Locate the cell with the specified text and output its [x, y] center coordinate. 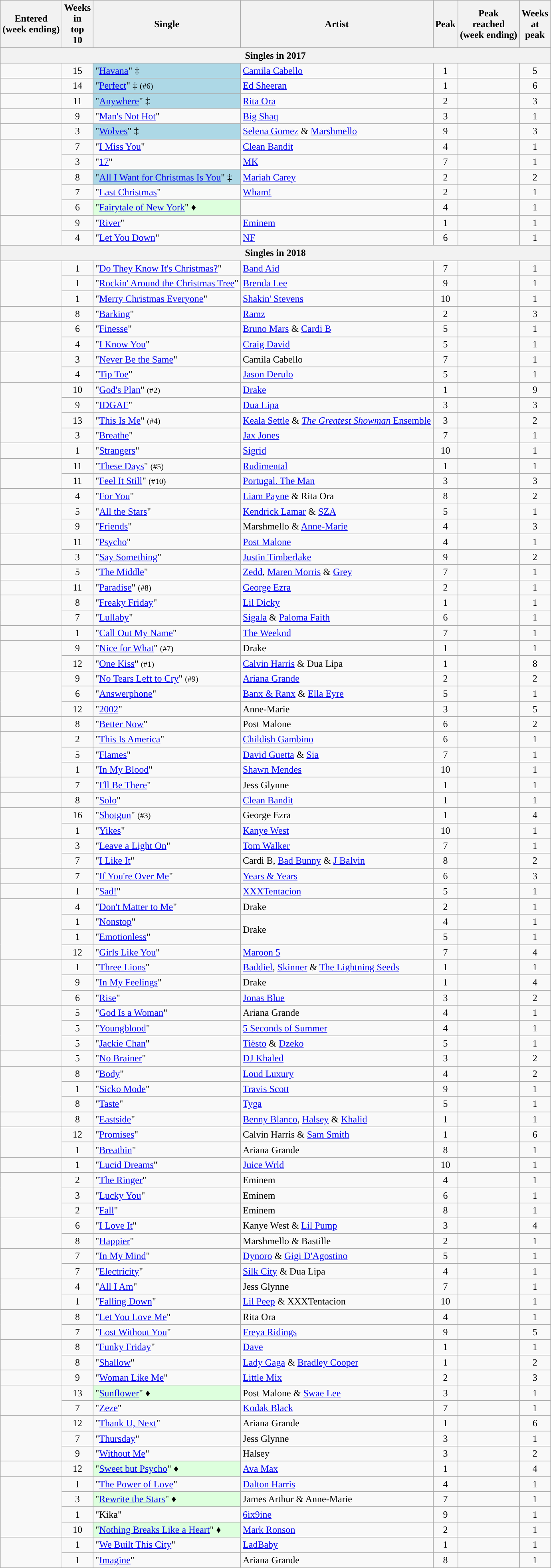
"Man's Not Hot" [167, 116]
"Lullaby" [167, 618]
"Funky Friday" [167, 1347]
"Flames" [167, 755]
"All the Stars" [167, 511]
Jonas Blue [337, 998]
"Wolves" ‡ [167, 131]
"Sunflower" ♦ [167, 1393]
MK [337, 162]
Peakreached (week ending) [488, 24]
"This Is America" [167, 739]
"Sicko Mode" [167, 1089]
"Lucky You" [167, 1195]
"Friends" [167, 527]
"No Brainer" [167, 1059]
Sigala & Paloma Faith [337, 618]
Selena Gomez & Marshmello [337, 131]
"All I Am" [167, 1287]
DJ Khaled [337, 1059]
"Solo" [167, 800]
Kodak Black [337, 1408]
Kanye West & Lil Pump [337, 1226]
"Electricity" [167, 1271]
Marshmello & Bastille [337, 1241]
James Arthur & Anne-Marie [337, 1499]
Portugal. The Man [337, 481]
"These Days" (#5) [167, 466]
Keala Settle & The Greatest Showman Ensemble [337, 420]
Kanye West [337, 831]
Tom Walker [337, 846]
Dalton Harris [337, 1484]
"I Miss You" [167, 147]
"Answerphone" [167, 694]
XXXTentacion [337, 891]
Halsey [337, 1454]
"Happier" [167, 1241]
"Shallow" [167, 1362]
"In My Mind" [167, 1256]
"Fairytale of New York" ♦ [167, 207]
"Anywhere" ‡ [167, 101]
Anne-Marie [337, 709]
"Freaky Friday" [167, 603]
"For You" [167, 496]
Marshmello & Anne-Marie [337, 527]
Peak [446, 24]
Entered (week ending) [31, 24]
"The Middle" [167, 572]
"River" [167, 222]
Years & Years [337, 876]
5 Seconds of Summer [337, 1028]
"Lost Without You" [167, 1332]
"Say Something" [167, 557]
Tiësto & Dzeko [337, 1043]
"I Love It" [167, 1226]
"In My Blood" [167, 770]
Craig David [337, 344]
"Zeze" [167, 1408]
Travis Scott [337, 1089]
"Leave a Light On" [167, 846]
"Tip Toe" [167, 375]
"Yikes" [167, 831]
"Falling Down" [167, 1302]
"Don't Matter to Me" [167, 906]
"Finesse" [167, 329]
"Thank U, Next" [167, 1423]
Band Aid [337, 268]
Shakin' Stevens [337, 299]
Bruno Mars & Cardi B [337, 329]
"Sad!" [167, 891]
"Breathin" [167, 1150]
Tyga [337, 1104]
"Kika" [167, 1514]
"Call Out My Name" [167, 633]
"In My Feelings" [167, 983]
"Without Me" [167, 1454]
Cardi B, Bad Bunny & J Balvin [337, 861]
"2002" [167, 709]
Post Malone & Swae Lee [337, 1393]
"I Know You" [167, 344]
"We Built This City" [167, 1545]
Single [167, 24]
Jax Jones [337, 435]
"God Is a Woman" [167, 1013]
Dua Lipa [337, 405]
Calvin Harris & Dua Lipa [337, 663]
LadBaby [337, 1545]
Wham! [337, 192]
"Rise" [167, 998]
Ava Max [337, 1469]
NF [337, 238]
Dave [337, 1347]
15 [77, 71]
"I'll Be There" [167, 785]
Justin Timberlake [337, 557]
"Imagine" [167, 1560]
Juice Wrld [337, 1165]
Lady Gaga & Bradley Cooper [337, 1362]
Benny Blanco, Halsey & Khalid [337, 1119]
"Woman Like Me" [167, 1378]
"Last Christmas" [167, 192]
"Fall" [167, 1211]
"Nothing Breaks Like a Heart" ♦ [167, 1530]
"Psycho" [167, 542]
"I Like It" [167, 861]
"All I Want for Christmas Is You" ‡ [167, 177]
Banx & Ranx & Ella Eyre [337, 694]
Silk City & Dua Lipa [337, 1271]
"Better Now" [167, 724]
"Perfect" ‡ (#6) [167, 86]
Rudimental [337, 466]
"Eastside" [167, 1119]
"Strangers" [167, 450]
Weeksintop10 [77, 24]
"Rewrite the Stars" ♦ [167, 1499]
"Shotgun" (#3) [167, 815]
David Guetta & Sia [337, 755]
Brenda Lee [337, 283]
Lil Peep & XXXTentacion [337, 1302]
"God's Plan" (#2) [167, 390]
"Body" [167, 1074]
Childish Gambino [337, 739]
Singles in 2018 [275, 253]
"Let You Love Me" [167, 1317]
Lil Dicky [337, 603]
Ed Sheeran [337, 86]
"Never Be the Same" [167, 359]
Big Shaq [337, 116]
"The Ringer" [167, 1180]
Zedd, Maren Morris & Grey [337, 572]
"Do They Know It's Christmas?" [167, 268]
The Weeknd [337, 633]
"Paradise" (#8) [167, 587]
"Lucid Dreams" [167, 1165]
Sigrid [337, 450]
"Girls Like You" [167, 952]
"Merry Christmas Everyone" [167, 299]
Liam Payne & Rita Ora [337, 496]
"Feel It Still" (#10) [167, 481]
Artist [337, 24]
"Emotionless" [167, 937]
Calvin Harris & Sam Smith [337, 1134]
16 [77, 815]
"This Is Me" (#4) [167, 420]
"Promises" [167, 1134]
"Sweet but Psycho" ♦ [167, 1469]
Singles in 2017 [275, 56]
"If You're Over Me" [167, 876]
"Breathe" [167, 435]
14 [77, 86]
Maroon 5 [337, 952]
"IDGAF" [167, 405]
Weeksatpeak [535, 24]
"Rockin' Around the Christmas Tree" [167, 283]
Dynoro & Gigi D'Agostino [337, 1256]
"Youngblood" [167, 1028]
Jason Derulo [337, 375]
Baddiel, Skinner & The Lightning Seeds [337, 967]
"Barking" [167, 314]
"One Kiss" (#1) [167, 663]
"Three Lions" [167, 967]
Ramz [337, 314]
"17" [167, 162]
Shawn Mendes [337, 770]
"Jackie Chan" [167, 1043]
"The Power of Love" [167, 1484]
Mariah Carey [337, 177]
"Havana" ‡ [167, 71]
"Let You Down" [167, 238]
"Thursday" [167, 1439]
Little Mix [337, 1378]
6ix9ine [337, 1514]
Freya Ridings [337, 1332]
"Nice for What" (#7) [167, 648]
Kendrick Lamar & SZA [337, 511]
Loud Luxury [337, 1074]
Mark Ronson [337, 1530]
"Nonstop" [167, 922]
"Taste" [167, 1104]
"No Tears Left to Cry" (#9) [167, 678]
